Find where the given text appears and provide that cell's center as (x, y) coordinate. 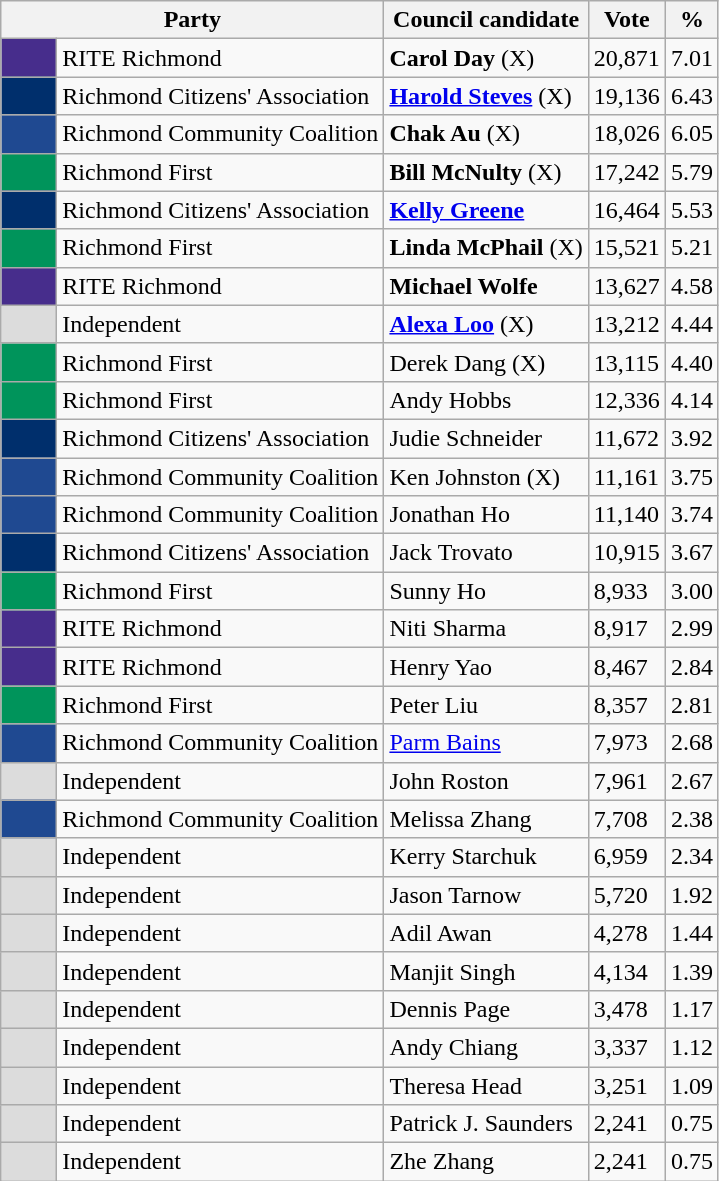
Chak Au (X) (486, 134)
5.53 (692, 210)
13,212 (626, 324)
11,140 (626, 515)
4.14 (692, 400)
13,115 (626, 362)
4,278 (626, 933)
7.01 (692, 58)
5.21 (692, 248)
Andy Hobbs (486, 400)
Harold Steves (X) (486, 96)
Ken Johnston (X) (486, 477)
Melissa Zhang (486, 819)
Derek Dang (X) (486, 362)
7,973 (626, 743)
8,467 (626, 667)
1.12 (692, 1047)
Bill McNulty (X) (486, 172)
Sunny Ho (486, 591)
Kerry Starchuk (486, 857)
Zhe Zhang (486, 1162)
2.38 (692, 819)
Jason Tarnow (486, 895)
Dennis Page (486, 1009)
18,026 (626, 134)
5.79 (692, 172)
2.68 (692, 743)
Kelly Greene (486, 210)
4.40 (692, 362)
% (692, 20)
Jonathan Ho (486, 515)
1.09 (692, 1085)
8,357 (626, 705)
2.99 (692, 629)
Patrick J. Saunders (486, 1124)
John Roston (486, 781)
7,961 (626, 781)
3,478 (626, 1009)
Michael Wolfe (486, 286)
19,136 (626, 96)
Andy Chiang (486, 1047)
Jack Trovato (486, 553)
20,871 (626, 58)
4,134 (626, 971)
Party (192, 20)
Theresa Head (486, 1085)
3,251 (626, 1085)
1.17 (692, 1009)
Judie Schneider (486, 438)
10,915 (626, 553)
6.05 (692, 134)
Council candidate (486, 20)
4.58 (692, 286)
2.84 (692, 667)
13,627 (626, 286)
Niti Sharma (486, 629)
6,959 (626, 857)
1.39 (692, 971)
3.74 (692, 515)
2.81 (692, 705)
Adil Awan (486, 933)
6.43 (692, 96)
Manjit Singh (486, 971)
16,464 (626, 210)
5,720 (626, 895)
2.34 (692, 857)
Peter Liu (486, 705)
Parm Bains (486, 743)
Vote (626, 20)
3,337 (626, 1047)
17,242 (626, 172)
1.92 (692, 895)
Alexa Loo (X) (486, 324)
12,336 (626, 400)
Henry Yao (486, 667)
11,672 (626, 438)
3.67 (692, 553)
4.44 (692, 324)
Linda McPhail (X) (486, 248)
Carol Day (X) (486, 58)
8,933 (626, 591)
3.92 (692, 438)
8,917 (626, 629)
2.67 (692, 781)
11,161 (626, 477)
3.75 (692, 477)
7,708 (626, 819)
15,521 (626, 248)
1.44 (692, 933)
3.00 (692, 591)
